Detect which cell encompasses the target text, then output its [X, Y] center coordinate. 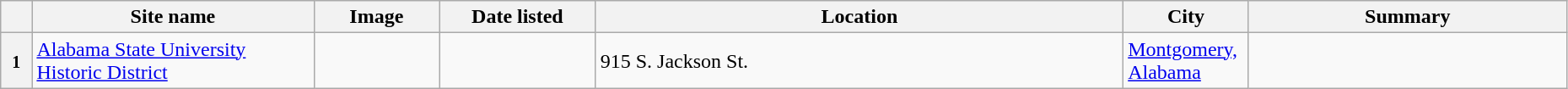
Alabama State University Historic District [173, 61]
Image [376, 17]
1 [17, 61]
Site name [173, 17]
City [1186, 17]
Location [859, 17]
915 S. Jackson St. [859, 61]
Date listed [518, 17]
Summary [1407, 17]
Montgomery, Alabama [1186, 61]
